From the cell containing the given text, extract its center point as (X, Y) coordinate. 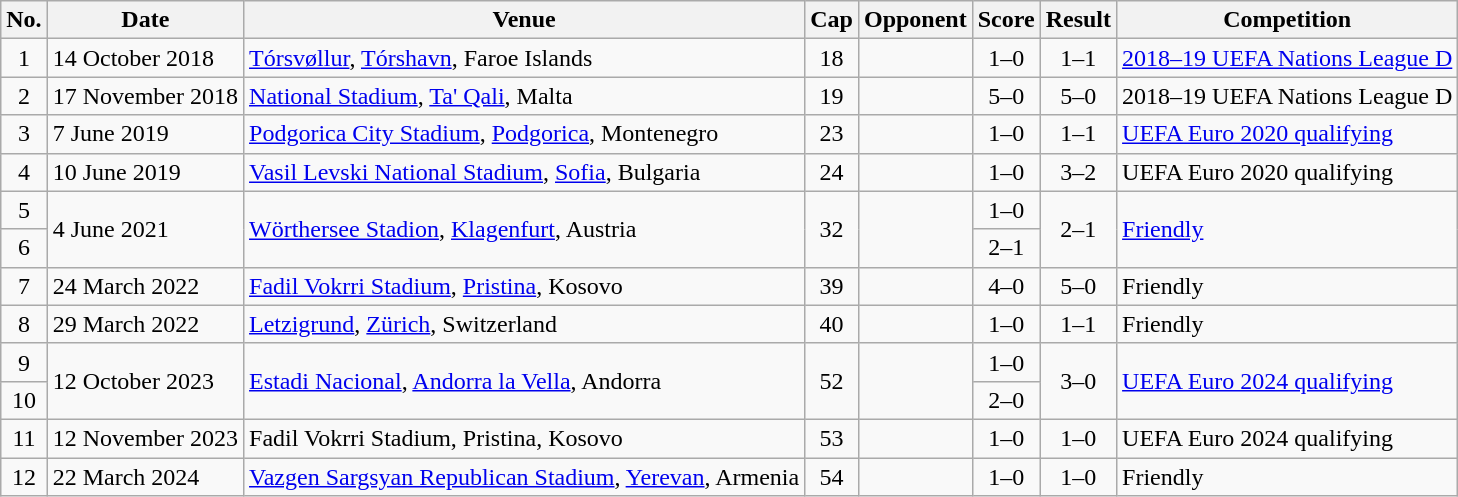
Cap (832, 20)
10 June 2019 (145, 172)
24 March 2022 (145, 286)
Opponent (915, 20)
Venue (524, 20)
22 March 2024 (145, 477)
12 (24, 477)
No. (24, 20)
Tórsvøllur, Tórshavn, Faroe Islands (524, 58)
14 October 2018 (145, 58)
4–0 (1006, 286)
Wörthersee Stadion, Klagenfurt, Austria (524, 229)
Date (145, 20)
4 (24, 172)
7 June 2019 (145, 134)
Vasil Levski National Stadium, Sofia, Bulgaria (524, 172)
32 (832, 229)
53 (832, 438)
Letzigrund, Zürich, Switzerland (524, 324)
39 (832, 286)
11 (24, 438)
24 (832, 172)
2 (24, 96)
Result (1078, 20)
Competition (1288, 20)
3–0 (1078, 381)
10 (24, 400)
National Stadium, Ta' Qali, Malta (524, 96)
40 (832, 324)
6 (24, 248)
3 (24, 134)
Vazgen Sargsyan Republican Stadium, Yerevan, Armenia (524, 477)
5 (24, 210)
2–0 (1006, 400)
54 (832, 477)
3–2 (1078, 172)
29 March 2022 (145, 324)
9 (24, 362)
52 (832, 381)
12 October 2023 (145, 381)
Estadi Nacional, Andorra la Vella, Andorra (524, 381)
1 (24, 58)
17 November 2018 (145, 96)
23 (832, 134)
Podgorica City Stadium, Podgorica, Montenegro (524, 134)
4 June 2021 (145, 229)
12 November 2023 (145, 438)
Score (1006, 20)
8 (24, 324)
18 (832, 58)
19 (832, 96)
7 (24, 286)
